Identify which cell holds the provided text, then report its [x, y] central coordinate. 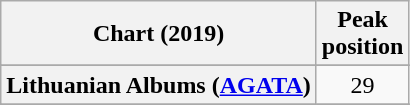
Peakposition [362, 34]
29 [362, 85]
Chart (2019) [159, 34]
Lithuanian Albums (AGATA) [159, 85]
